Scan for the cell matching the given text and deliver its (x, y) coordinate at center. 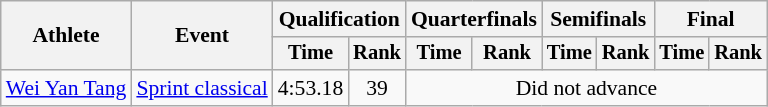
39 (377, 88)
Event (202, 36)
Quarterfinals (474, 19)
Qualification (340, 19)
4:53.18 (310, 88)
Semifinals (598, 19)
Sprint classical (202, 88)
Did not advance (586, 88)
Wei Yan Tang (66, 88)
Athlete (66, 36)
Final (710, 19)
